From the cell containing the given text, extract its center point as (X, Y) coordinate. 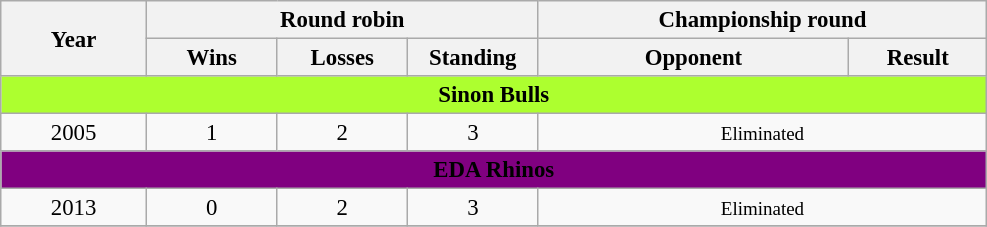
Championship round (762, 20)
Sinon Bulls (494, 95)
Result (918, 58)
2005 (74, 133)
2013 (74, 208)
Opponent (694, 58)
1 (212, 133)
0 (212, 208)
Round robin (342, 20)
Losses (342, 58)
Wins (212, 58)
Year (74, 38)
EDA Rhinos (494, 170)
Standing (474, 58)
